Provide the (x, y) coordinate of the cell's center where the given text is located.  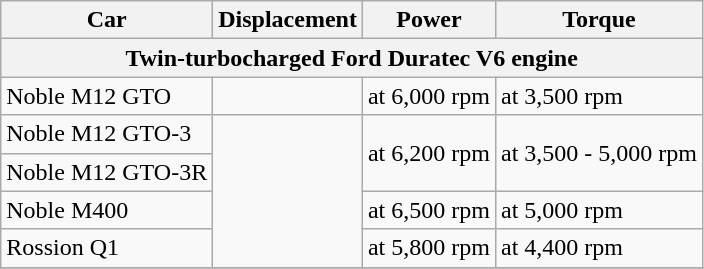
Noble M12 GTO-3 (107, 134)
at 5,800 rpm (428, 248)
at 3,500 rpm (598, 96)
Noble M400 (107, 210)
Car (107, 20)
Torque (598, 20)
at 6,500 rpm (428, 210)
Noble M12 GTO (107, 96)
Displacement (288, 20)
at 6,000 rpm (428, 96)
Power (428, 20)
at 5,000 rpm (598, 210)
at 3,500 - 5,000 rpm (598, 153)
Noble M12 GTO-3R (107, 172)
Twin-turbocharged Ford Duratec V6 engine (352, 58)
Rossion Q1 (107, 248)
at 4,400 rpm (598, 248)
at 6,200 rpm (428, 153)
